Determine the (x, y) coordinate at the center of the cell enclosing the given text.  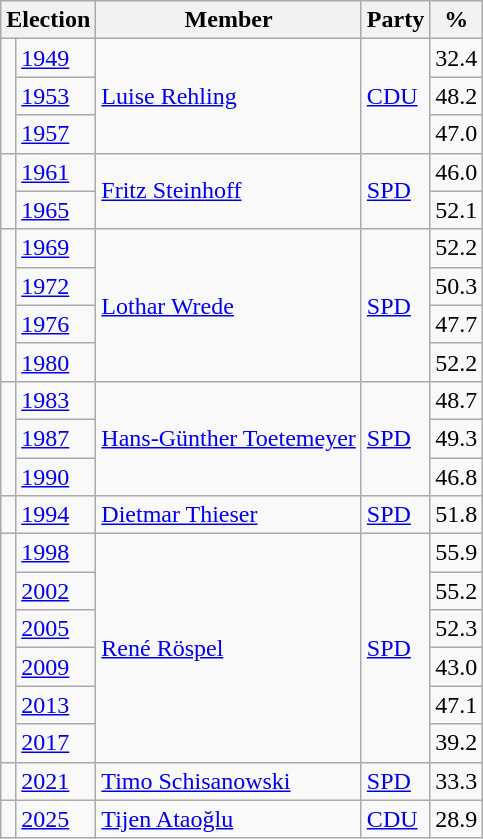
2005 (56, 629)
1994 (56, 515)
1980 (56, 362)
Party (395, 20)
René Röspel (229, 648)
46.0 (456, 172)
50.3 (456, 286)
33.3 (456, 781)
1949 (56, 58)
1998 (56, 553)
% (456, 20)
Fritz Steinhoff (229, 191)
52.3 (456, 629)
47.1 (456, 705)
Member (229, 20)
1976 (56, 324)
Dietmar Thieser (229, 515)
Lothar Wrede (229, 305)
1987 (56, 438)
1961 (56, 172)
51.8 (456, 515)
1972 (56, 286)
1953 (56, 96)
2002 (56, 591)
Election (48, 20)
46.8 (456, 477)
2013 (56, 705)
48.2 (456, 96)
28.9 (456, 819)
Luise Rehling (229, 96)
1957 (56, 134)
55.2 (456, 591)
49.3 (456, 438)
Hans-Günther Toetemeyer (229, 438)
47.7 (456, 324)
2025 (56, 819)
2009 (56, 667)
39.2 (456, 743)
43.0 (456, 667)
1965 (56, 210)
55.9 (456, 553)
52.1 (456, 210)
2017 (56, 743)
32.4 (456, 58)
Timo Schisanowski (229, 781)
1983 (56, 400)
Tijen Ataoğlu (229, 819)
1990 (56, 477)
1969 (56, 248)
2021 (56, 781)
47.0 (456, 134)
48.7 (456, 400)
